For the text-containing cell, return its midpoint in (x, y) coordinate format. 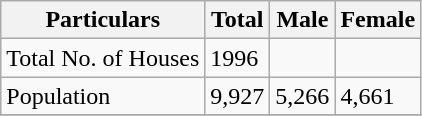
5,266 (302, 96)
Population (103, 96)
1996 (238, 58)
4,661 (378, 96)
9,927 (238, 96)
Total No. of Houses (103, 58)
Total (238, 20)
Particulars (103, 20)
Female (378, 20)
Male (302, 20)
